Identify which cell holds the provided text, then report its (X, Y) central coordinate. 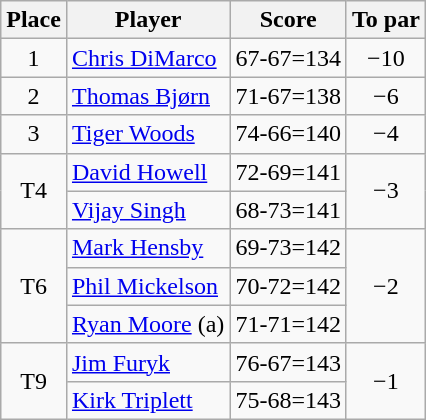
71-71=142 (288, 324)
Tiger Woods (148, 134)
Ryan Moore (a) (148, 324)
69-73=142 (288, 248)
76-67=143 (288, 362)
74-66=140 (288, 134)
Phil Mickelson (148, 286)
Player (148, 20)
−10 (386, 58)
2 (34, 96)
Jim Furyk (148, 362)
T6 (34, 286)
−3 (386, 191)
−6 (386, 96)
70-72=142 (288, 286)
To par (386, 20)
T4 (34, 191)
David Howell (148, 172)
71-67=138 (288, 96)
−1 (386, 381)
Vijay Singh (148, 210)
1 (34, 58)
72-69=141 (288, 172)
3 (34, 134)
Kirk Triplett (148, 400)
75-68=143 (288, 400)
−4 (386, 134)
67-67=134 (288, 58)
T9 (34, 381)
Place (34, 20)
Thomas Bjørn (148, 96)
Chris DiMarco (148, 58)
68-73=141 (288, 210)
−2 (386, 286)
Score (288, 20)
Mark Hensby (148, 248)
